Find where the given text appears and provide that cell's center as [x, y] coordinate. 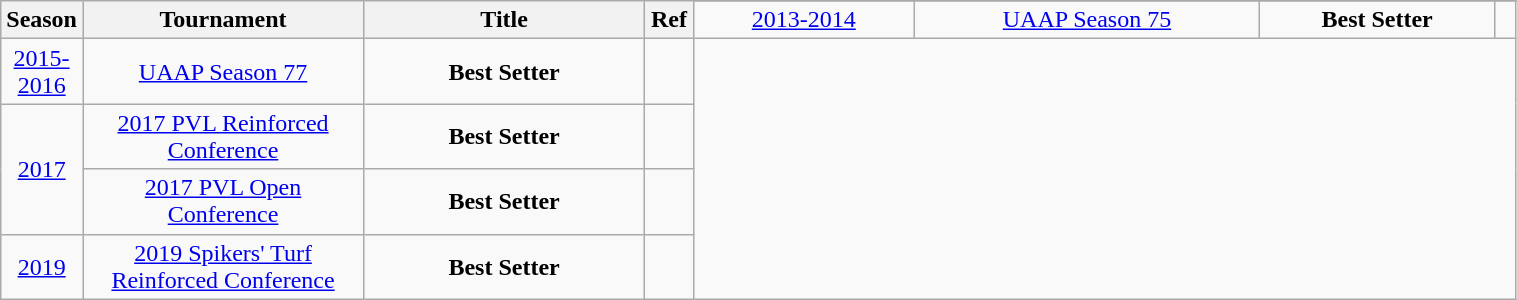
2013-2014 [804, 20]
Ref [670, 20]
Tournament [222, 20]
2017 PVL Open Conference [222, 202]
2019 Spikers' Turf Reinforced Conference [222, 266]
2015-2016 [42, 72]
UAAP Season 77 [222, 72]
2017 PVL Reinforced Conference [222, 136]
UAAP Season 75 [1086, 20]
Title [504, 20]
Season [42, 20]
2019 [42, 266]
2017 [42, 169]
